Provide the [x, y] coordinate of the cell's center where the given text is located.  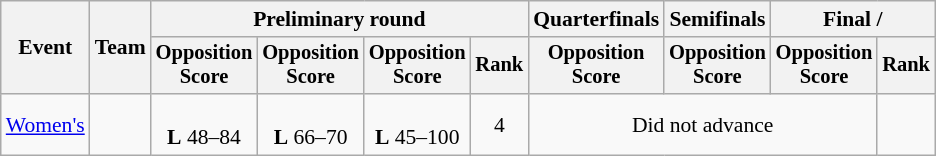
Did not advance [702, 124]
Semifinals [718, 19]
Event [46, 48]
4 [499, 124]
Quarterfinals [596, 19]
L 66–70 [310, 124]
Team [120, 48]
L 45–100 [418, 124]
L 48–84 [204, 124]
Final / [853, 19]
Women's [46, 124]
Preliminary round [340, 19]
